Find where the given text appears and provide that cell's center as [x, y] coordinate. 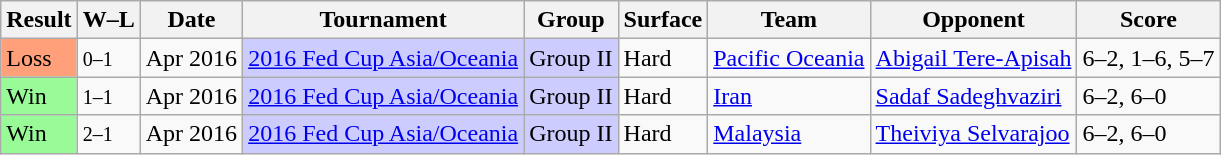
0–1 [108, 58]
Theiviya Selvarajoo [974, 134]
Group [571, 20]
Date [191, 20]
Result [39, 20]
Loss [39, 58]
Surface [663, 20]
Pacific Oceania [789, 58]
Opponent [974, 20]
Team [789, 20]
Malaysia [789, 134]
Sadaf Sadeghvaziri [974, 96]
Abigail Tere-Apisah [974, 58]
1–1 [108, 96]
Tournament [384, 20]
Score [1148, 20]
2–1 [108, 134]
6–2, 1–6, 5–7 [1148, 58]
Iran [789, 96]
W–L [108, 20]
